Extract the [X, Y] coordinate from the center of the cell holding the provided text.  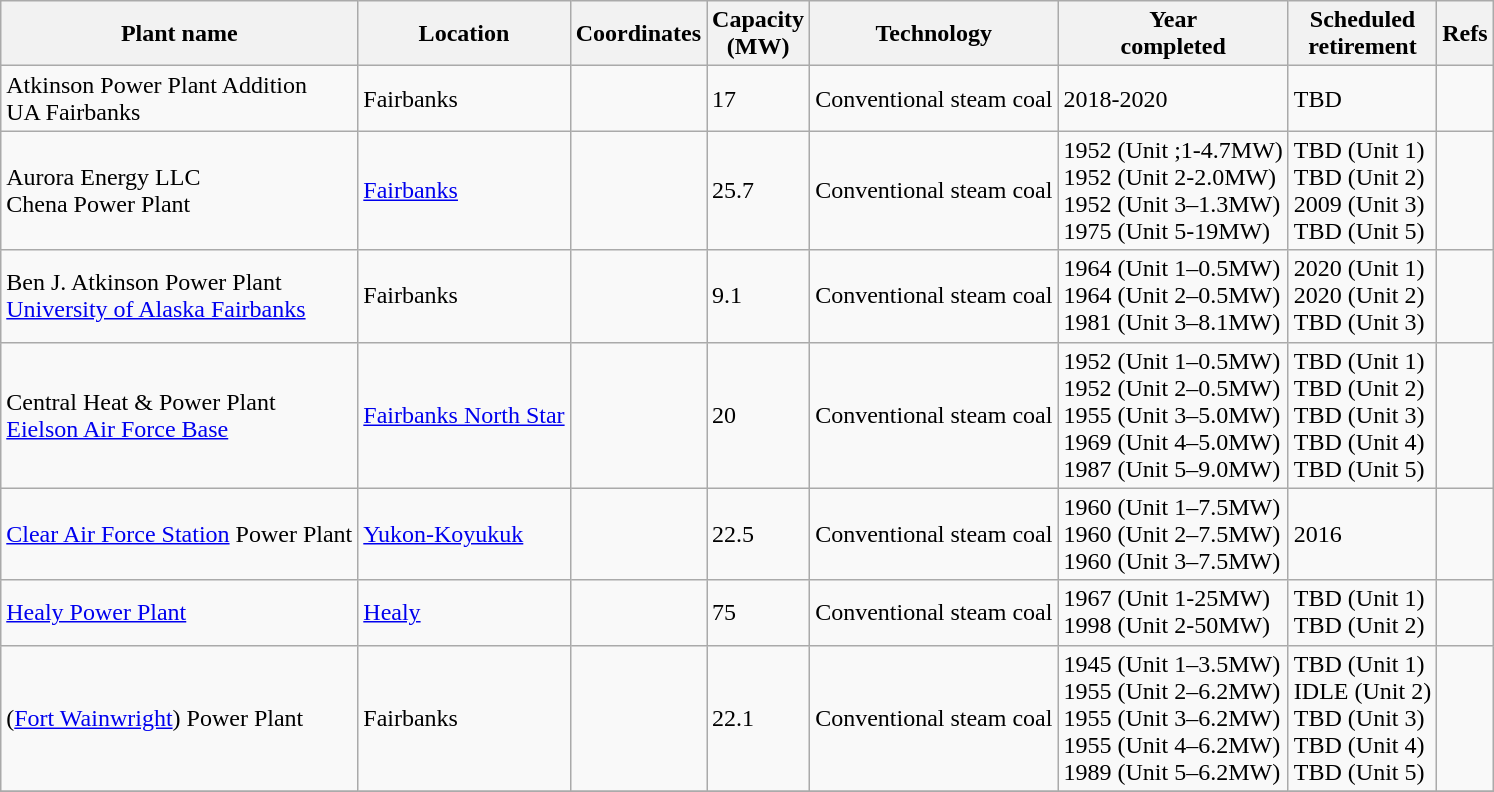
Healy Power Plant [180, 612]
Yearcompleted [1173, 34]
TBD (Unit 1)TBD (Unit 2) [1362, 612]
Plant name [180, 34]
2018-2020 [1173, 98]
Refs [1465, 34]
1967 (Unit 1-25MW)1998 (Unit 2-50MW) [1173, 612]
1952 (Unit ;1-4.7MW)1952 (Unit 2-2.0MW)1952 (Unit 3–1.3MW)1975 (Unit 5-19MW) [1173, 190]
25.7 [758, 190]
TBD (Unit 1)IDLE (Unit 2)TBD (Unit 3)TBD (Unit 4)TBD (Unit 5) [1362, 718]
20 [758, 415]
Healy [464, 612]
17 [758, 98]
22.1 [758, 718]
Atkinson Power Plant AdditionUA Fairbanks [180, 98]
2016 [1362, 534]
Scheduledretirement [1362, 34]
Coordinates [638, 34]
(Fort Wainwright) Power Plant [180, 718]
Yukon-Koyukuk [464, 534]
22.5 [758, 534]
9.1 [758, 296]
1964 (Unit 1–0.5MW)1964 (Unit 2–0.5MW)1981 (Unit 3–8.1MW) [1173, 296]
Capacity(MW) [758, 34]
TBD (Unit 1)TBD (Unit 2)2009 (Unit 3)TBD (Unit 5) [1362, 190]
Ben J. Atkinson Power PlantUniversity of Alaska Fairbanks [180, 296]
Location [464, 34]
1960 (Unit 1–7.5MW)1960 (Unit 2–7.5MW)1960 (Unit 3–7.5MW) [1173, 534]
TBD (Unit 1)TBD (Unit 2)TBD (Unit 3)TBD (Unit 4)TBD (Unit 5) [1362, 415]
1945 (Unit 1–3.5MW)1955 (Unit 2–6.2MW)1955 (Unit 3–6.2MW)1955 (Unit 4–6.2MW)1989 (Unit 5–6.2MW) [1173, 718]
2020 (Unit 1)2020 (Unit 2)TBD (Unit 3) [1362, 296]
75 [758, 612]
Fairbanks North Star [464, 415]
Technology [934, 34]
TBD [1362, 98]
1952 (Unit 1–0.5MW)1952 (Unit 2–0.5MW)1955 (Unit 3–5.0MW)1969 (Unit 4–5.0MW)1987 (Unit 5–9.0MW) [1173, 415]
Aurora Energy LLCChena Power Plant [180, 190]
Clear Air Force Station Power Plant [180, 534]
Central Heat & Power PlantEielson Air Force Base [180, 415]
